Extract the [x, y] coordinate from the center of the cell holding the provided text.  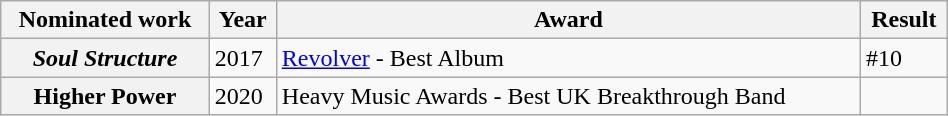
Nominated work [105, 20]
Award [568, 20]
Result [904, 20]
Year [242, 20]
#10 [904, 58]
Revolver - Best Album [568, 58]
Higher Power [105, 96]
2020 [242, 96]
Heavy Music Awards - Best UK Breakthrough Band [568, 96]
Soul Structure [105, 58]
2017 [242, 58]
